Determine the [x, y] coordinate at the center of the cell enclosing the given text.  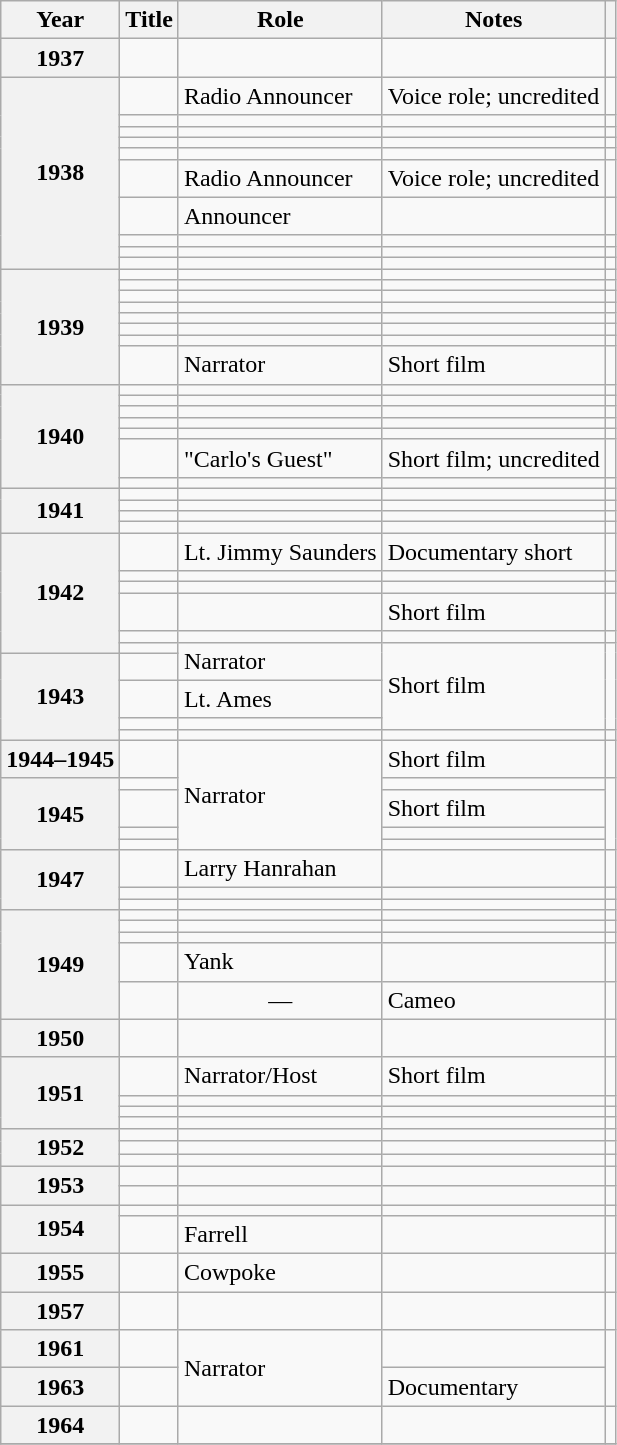
Yank [280, 962]
Cameo [494, 1000]
Year [60, 20]
Narrator/Host [280, 1076]
Documentary [494, 1387]
— [280, 1000]
Larry Hanrahan [280, 869]
1951 [60, 1092]
"Carlo's Guest" [280, 458]
1953 [60, 1185]
Title [150, 20]
1961 [60, 1349]
1939 [60, 326]
1950 [60, 1038]
1945 [60, 814]
1964 [60, 1425]
1955 [60, 1273]
Farrell [280, 1235]
Cowpoke [280, 1273]
1954 [60, 1228]
Lt. Jimmy Saunders [280, 552]
1952 [60, 1147]
Short film; uncredited [494, 458]
Announcer [280, 216]
Documentary short [494, 552]
1937 [60, 58]
1940 [60, 436]
1941 [60, 510]
1963 [60, 1387]
1942 [60, 593]
1943 [60, 696]
1957 [60, 1311]
1949 [60, 964]
Notes [494, 20]
1938 [60, 173]
1944–1945 [60, 759]
1947 [60, 880]
Role [280, 20]
Lt. Ames [280, 699]
